Extract the (X, Y) coordinate from the center of the cell holding the provided text.  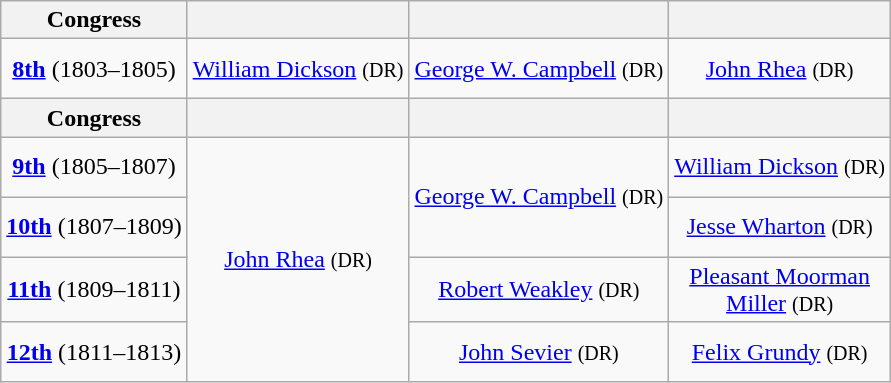
John Sevier (DR) (539, 352)
Felix Grundy (DR) (780, 352)
8th (1803–1805) (94, 69)
10th (1807–1809) (94, 227)
11th (1809–1811) (94, 290)
12th (1811–1813) (94, 352)
9th (1805–1807) (94, 167)
Pleasant MoormanMiller (DR) (780, 290)
Jesse Wharton (DR) (780, 227)
Robert Weakley (DR) (539, 290)
